Identify which cell holds the provided text, then report its (X, Y) central coordinate. 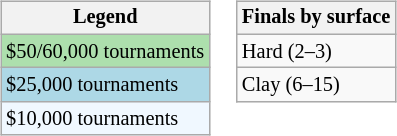
$10,000 tournaments (105, 119)
$25,000 tournaments (105, 85)
$50/60,000 tournaments (105, 51)
Hard (2–3) (316, 51)
Clay (6–15) (316, 85)
Legend (105, 18)
Finals by surface (316, 18)
